Provide the (X, Y) coordinate of the cell's center where the given text is located.  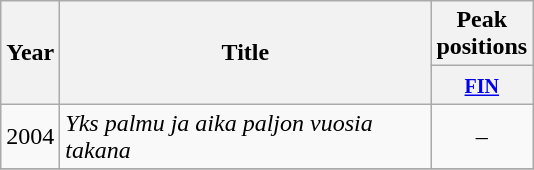
FIN (482, 85)
– (482, 136)
2004 (30, 136)
Year (30, 52)
Peak positions (482, 34)
Yks palmu ja aika paljon vuosia takana (246, 136)
Title (246, 52)
